Scan for the cell matching the given text and deliver its (x, y) coordinate at center. 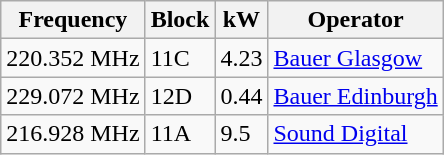
Block (180, 20)
Frequency (73, 20)
9.5 (242, 134)
11A (180, 134)
4.23 (242, 58)
0.44 (242, 96)
216.928 MHz (73, 134)
11C (180, 58)
Operator (356, 20)
229.072 MHz (73, 96)
Bauer Edinburgh (356, 96)
Bauer Glasgow (356, 58)
220.352 MHz (73, 58)
kW (242, 20)
Sound Digital (356, 134)
12D (180, 96)
